Determine the [X, Y] coordinate at the center of the cell enclosing the given text.  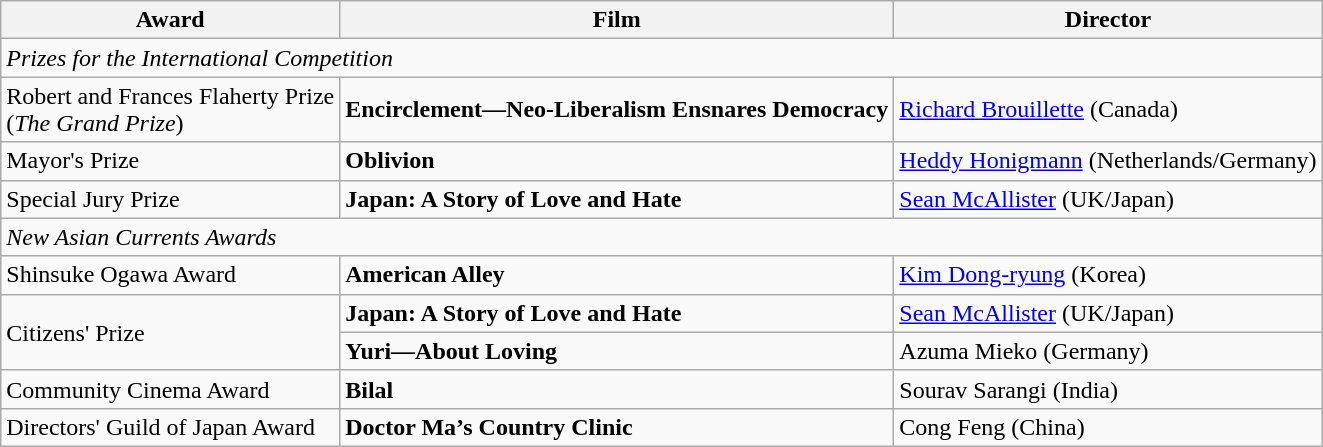
Prizes for the International Competition [662, 58]
Oblivion [617, 161]
Award [170, 20]
Citizens' Prize [170, 332]
Azuma Mieko (Germany) [1108, 351]
Bilal [617, 389]
Sourav Sarangi (India) [1108, 389]
Robert and Frances Flaherty Prize(The Grand Prize) [170, 110]
Shinsuke Ogawa Award [170, 275]
Doctor Ma’s Country Clinic [617, 427]
Community Cinema Award [170, 389]
Kim Dong-ryung (Korea) [1108, 275]
Directors' Guild of Japan Award [170, 427]
American Alley [617, 275]
Yuri—About Loving [617, 351]
Film [617, 20]
Richard Brouillette (Canada) [1108, 110]
Cong Feng (China) [1108, 427]
New Asian Currents Awards [662, 237]
Mayor's Prize [170, 161]
Special Jury Prize [170, 199]
Director [1108, 20]
Heddy Honigmann (Netherlands/Germany) [1108, 161]
Encirclement—Neo-Liberalism Ensnares Democracy [617, 110]
